Output the [x, y] coordinate of the center of the cell containing the given text.  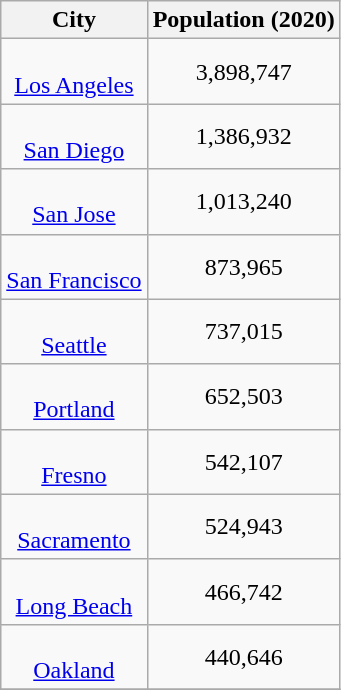
524,943 [244, 526]
City [74, 20]
1,386,932 [244, 136]
Long Beach [74, 592]
Los Angeles [74, 72]
542,107 [244, 462]
Oakland [74, 656]
1,013,240 [244, 202]
737,015 [244, 332]
San Jose [74, 202]
440,646 [244, 656]
652,503 [244, 396]
3,898,747 [244, 72]
Seattle [74, 332]
466,742 [244, 592]
873,965 [244, 266]
Fresno [74, 462]
San Diego [74, 136]
Portland [74, 396]
San Francisco [74, 266]
Population (2020) [244, 20]
Sacramento [74, 526]
